Pinpoint the cell where the given text exists, returning its [X, Y] midpoint coordinate. 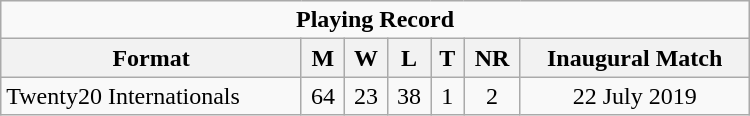
1 [448, 96]
64 [322, 96]
Playing Record [375, 20]
2 [492, 96]
W [366, 58]
M [322, 58]
Twenty20 Internationals [152, 96]
Inaugural Match [634, 58]
22 July 2019 [634, 96]
L [410, 58]
38 [410, 96]
Format [152, 58]
NR [492, 58]
23 [366, 96]
T [448, 58]
